Pinpoint the cell where the given text exists, returning its [X, Y] midpoint coordinate. 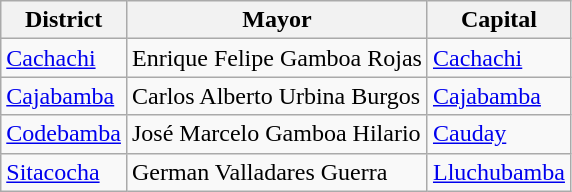
Cauday [498, 134]
José Marcelo Gamboa Hilario [276, 134]
District [64, 20]
Mayor [276, 20]
Sitacocha [64, 172]
Carlos Alberto Urbina Burgos [276, 96]
Codebamba [64, 134]
Lluchubamba [498, 172]
German Valladares Guerra [276, 172]
Capital [498, 20]
Enrique Felipe Gamboa Rojas [276, 58]
